Detect which cell encompasses the target text, then output its (x, y) center coordinate. 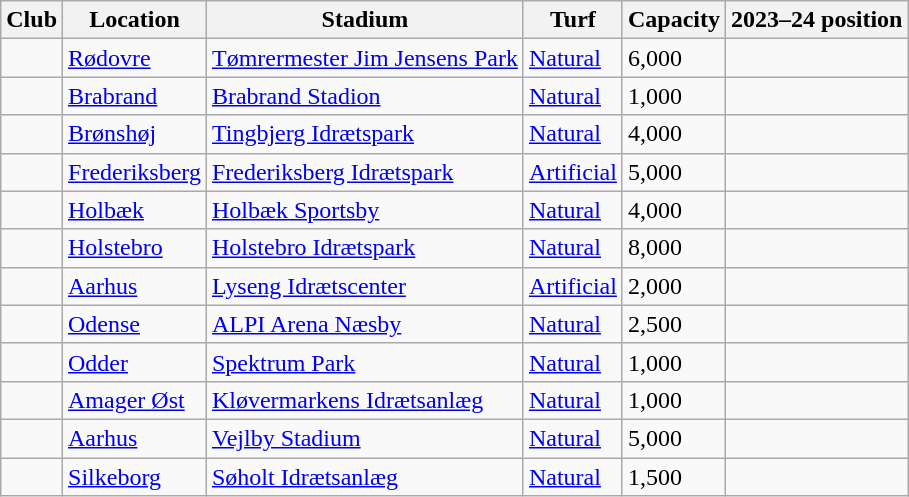
Lyseng Idrætscenter (364, 286)
Club (32, 20)
Odder (135, 362)
Capacity (674, 20)
ALPI Arena Næsby (364, 324)
Spektrum Park (364, 362)
Kløvermarkens Idrætsanlæg (364, 400)
Holstebro (135, 248)
Odense (135, 324)
Stadium (364, 20)
6,000 (674, 58)
Tømrermester Jim Jensens Park (364, 58)
2023–24 position (817, 20)
Søholt Idrætsanlæg (364, 477)
Frederiksberg Idrætspark (364, 172)
Holstebro Idrætspark (364, 248)
Location (135, 20)
Brabrand Stadion (364, 96)
Brabrand (135, 96)
Frederiksberg (135, 172)
Brønshøj (135, 134)
Tingbjerg Idrætspark (364, 134)
8,000 (674, 248)
Holbæk (135, 210)
Holbæk Sportsby (364, 210)
Silkeborg (135, 477)
2,500 (674, 324)
1,500 (674, 477)
Rødovre (135, 58)
Amager Øst (135, 400)
Turf (572, 20)
Vejlby Stadium (364, 438)
2,000 (674, 286)
